Pinpoint the cell where the given text exists, returning its [X, Y] midpoint coordinate. 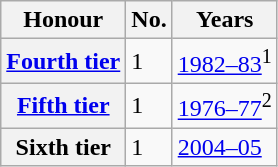
Years [224, 20]
2004–05 [224, 147]
Fourth tier [64, 62]
Honour [64, 20]
1976–772 [224, 106]
Fifth tier [64, 106]
No. [149, 20]
1982–831 [224, 62]
Sixth tier [64, 147]
